Return [X, Y] of the center of cell containing provided text 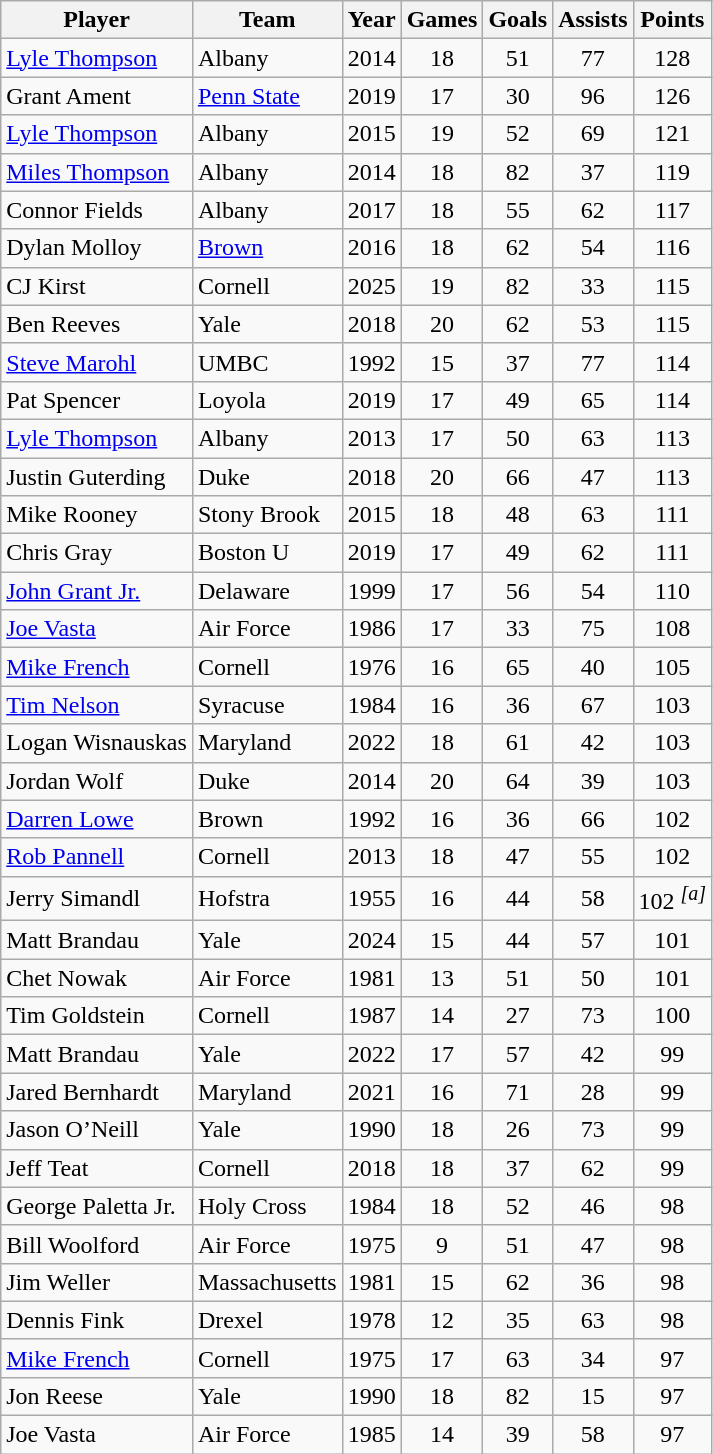
46 [593, 1206]
40 [593, 667]
Assists [593, 20]
Jon Reese [97, 1396]
UMBC [267, 362]
Dennis Fink [97, 1320]
Jeff Teat [97, 1168]
2024 [372, 940]
Player [97, 20]
Massachusetts [267, 1282]
Chet Nowak [97, 978]
119 [672, 172]
9 [442, 1244]
126 [672, 96]
75 [593, 629]
105 [672, 667]
121 [672, 134]
Syracuse [267, 705]
30 [518, 96]
Boston U [267, 553]
102 [a] [672, 898]
117 [672, 210]
Mike Rooney [97, 515]
1976 [372, 667]
1955 [372, 898]
71 [518, 1092]
CJ Kirst [97, 286]
Tim Goldstein [97, 1016]
Bill Woolford [97, 1244]
Goals [518, 20]
2025 [372, 286]
56 [518, 591]
35 [518, 1320]
Penn State [267, 96]
Pat Spencer [97, 400]
Stony Brook [267, 515]
Year [372, 20]
Connor Fields [97, 210]
64 [518, 781]
34 [593, 1358]
Steve Marohl [97, 362]
Darren Lowe [97, 819]
Chris Gray [97, 553]
Jerry Simandl [97, 898]
Jason O’Neill [97, 1130]
12 [442, 1320]
Jared Bernhardt [97, 1092]
1999 [372, 591]
Tim Nelson [97, 705]
Grant Ament [97, 96]
Justin Guterding [97, 477]
128 [672, 58]
53 [593, 324]
Points [672, 20]
100 [672, 1016]
48 [518, 515]
Dylan Molloy [97, 248]
Logan Wisnauskas [97, 743]
116 [672, 248]
26 [518, 1130]
2017 [372, 210]
Jordan Wolf [97, 781]
96 [593, 96]
Delaware [267, 591]
Miles Thompson [97, 172]
George Paletta Jr. [97, 1206]
1986 [372, 629]
1978 [372, 1320]
Ben Reeves [97, 324]
Rob Pannell [97, 857]
110 [672, 591]
Hofstra [267, 898]
John Grant Jr. [97, 591]
2021 [372, 1092]
Loyola [267, 400]
28 [593, 1092]
Games [442, 20]
2016 [372, 248]
61 [518, 743]
13 [442, 978]
69 [593, 134]
1987 [372, 1016]
27 [518, 1016]
67 [593, 705]
Team [267, 20]
1985 [372, 1435]
108 [672, 629]
Holy Cross [267, 1206]
Jim Weller [97, 1282]
Drexel [267, 1320]
